Extract the (X, Y) coordinate from the center of the cell holding the provided text.  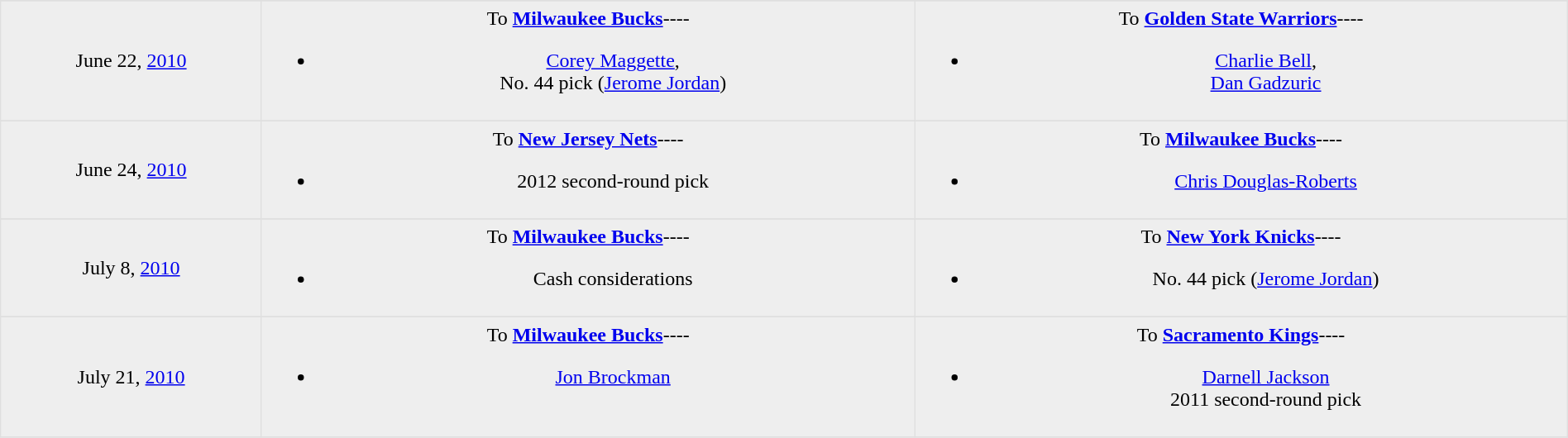
To Milwaukee Bucks---- Chris Douglas-Roberts (1241, 169)
July 8, 2010 (131, 268)
To Milwaukee Bucks----Cash considerations (587, 268)
To Milwaukee Bucks---- Corey Maggette,No. 44 pick (Jerome Jordan) (587, 61)
To Sacramento Kings---- Darnell Jackson2011 second-round pick (1241, 377)
To Milwaukee Bucks---- Jon Brockman (587, 377)
To New York Knicks----No. 44 pick (Jerome Jordan) (1241, 268)
To Golden State Warriors---- Charlie Bell, Dan Gadzuric (1241, 61)
To New Jersey Nets----2012 second-round pick (587, 169)
July 21, 2010 (131, 377)
June 24, 2010 (131, 169)
June 22, 2010 (131, 61)
